Detect which cell encompasses the target text, then output its (X, Y) center coordinate. 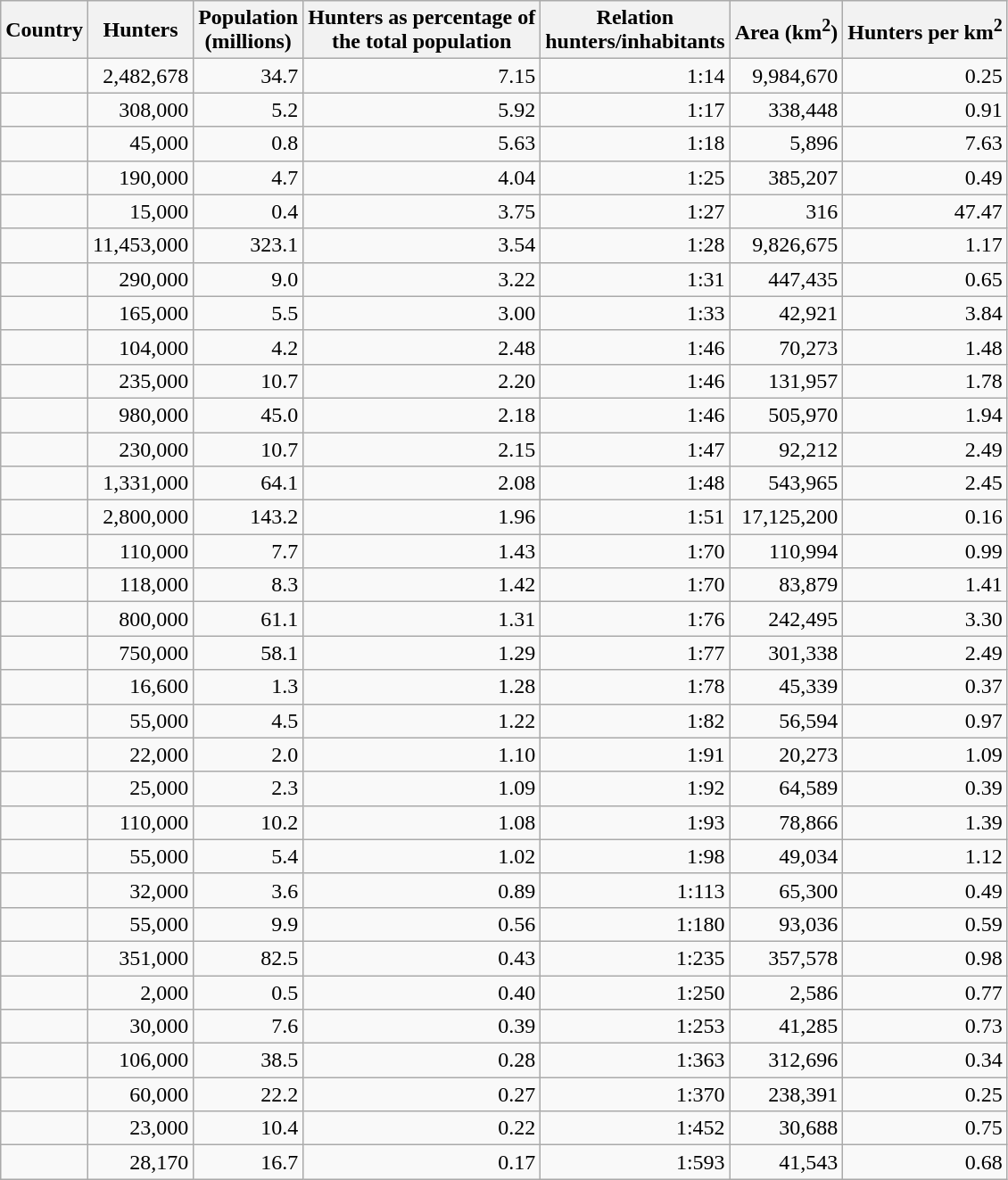
131,957 (787, 381)
1.41 (926, 585)
0.16 (926, 517)
83,879 (787, 585)
1:363 (635, 1060)
447,435 (787, 279)
3.22 (422, 279)
5.63 (422, 144)
28,170 (140, 1162)
1:235 (635, 958)
290,000 (140, 279)
1.17 (926, 245)
20,273 (787, 755)
Hunters as percentage ofthe total population (422, 30)
0.43 (422, 958)
0.98 (926, 958)
82.5 (248, 958)
1.48 (926, 347)
16,600 (140, 687)
65,300 (787, 890)
1:250 (635, 993)
750,000 (140, 653)
16.7 (248, 1162)
1.94 (926, 415)
61.1 (248, 619)
8.3 (248, 585)
1:14 (635, 76)
0.17 (422, 1162)
47.47 (926, 211)
34.7 (248, 76)
5.2 (248, 110)
1:47 (635, 449)
1.78 (926, 381)
Hunters (140, 30)
980,000 (140, 415)
2.08 (422, 483)
143.2 (248, 517)
1:33 (635, 313)
4.2 (248, 347)
0.28 (422, 1060)
1:25 (635, 177)
1:91 (635, 755)
800,000 (140, 619)
323.1 (248, 245)
1:180 (635, 924)
1:370 (635, 1094)
190,000 (140, 177)
1.96 (422, 517)
11,453,000 (140, 245)
92,212 (787, 449)
2,000 (140, 993)
Hunters per km2 (926, 30)
1:28 (635, 245)
1:48 (635, 483)
10.2 (248, 822)
70,273 (787, 347)
1.02 (422, 856)
41,285 (787, 1027)
32,000 (140, 890)
9,826,675 (787, 245)
2.20 (422, 381)
45,000 (140, 144)
1.29 (422, 653)
104,000 (140, 347)
165,000 (140, 313)
1.31 (422, 619)
41,543 (787, 1162)
338,448 (787, 110)
110,994 (787, 551)
0.97 (926, 721)
Relationhunters/inhabitants (635, 30)
1:253 (635, 1027)
1:76 (635, 619)
357,578 (787, 958)
23,000 (140, 1128)
10.4 (248, 1128)
7.6 (248, 1027)
45,339 (787, 687)
1.42 (422, 585)
5.4 (248, 856)
49,034 (787, 856)
0.27 (422, 1094)
2,800,000 (140, 517)
42,921 (787, 313)
3.6 (248, 890)
1:27 (635, 211)
1:78 (635, 687)
1:17 (635, 110)
1.3 (248, 687)
1.10 (422, 755)
1:82 (635, 721)
30,000 (140, 1027)
1:92 (635, 788)
93,036 (787, 924)
0.75 (926, 1128)
4.5 (248, 721)
0.89 (422, 890)
1.08 (422, 822)
1:18 (635, 144)
316 (787, 211)
7.15 (422, 76)
1:98 (635, 856)
235,000 (140, 381)
5.92 (422, 110)
0.91 (926, 110)
9,984,670 (787, 76)
64.1 (248, 483)
64,589 (787, 788)
45.0 (248, 415)
1.12 (926, 856)
1:452 (635, 1128)
25,000 (140, 788)
Area (km2) (787, 30)
0.40 (422, 993)
351,000 (140, 958)
2,482,678 (140, 76)
1,331,000 (140, 483)
118,000 (140, 585)
0.56 (422, 924)
1:51 (635, 517)
9.0 (248, 279)
312,696 (787, 1060)
38.5 (248, 1060)
7.7 (248, 551)
1.28 (422, 687)
0.22 (422, 1128)
301,338 (787, 653)
242,495 (787, 619)
2.0 (248, 755)
1:93 (635, 822)
2,586 (787, 993)
0.99 (926, 551)
3.00 (422, 313)
1.39 (926, 822)
0.68 (926, 1162)
1:31 (635, 279)
9.9 (248, 924)
2.18 (422, 415)
15,000 (140, 211)
0.34 (926, 1060)
106,000 (140, 1060)
0.5 (248, 993)
2.48 (422, 347)
543,965 (787, 483)
5.5 (248, 313)
238,391 (787, 1094)
0.59 (926, 924)
3.54 (422, 245)
78,866 (787, 822)
230,000 (140, 449)
2.3 (248, 788)
60,000 (140, 1094)
17,125,200 (787, 517)
1:113 (635, 890)
3.30 (926, 619)
0.65 (926, 279)
22,000 (140, 755)
1:593 (635, 1162)
308,000 (140, 110)
1.43 (422, 551)
56,594 (787, 721)
22.2 (248, 1094)
58.1 (248, 653)
4.7 (248, 177)
Country (45, 30)
0.77 (926, 993)
1.22 (422, 721)
2.45 (926, 483)
385,207 (787, 177)
3.75 (422, 211)
505,970 (787, 415)
1:77 (635, 653)
30,688 (787, 1128)
Population(millions) (248, 30)
0.8 (248, 144)
0.37 (926, 687)
3.84 (926, 313)
4.04 (422, 177)
2.15 (422, 449)
0.4 (248, 211)
5,896 (787, 144)
7.63 (926, 144)
0.73 (926, 1027)
